For the text-containing cell, return its midpoint in (x, y) coordinate format. 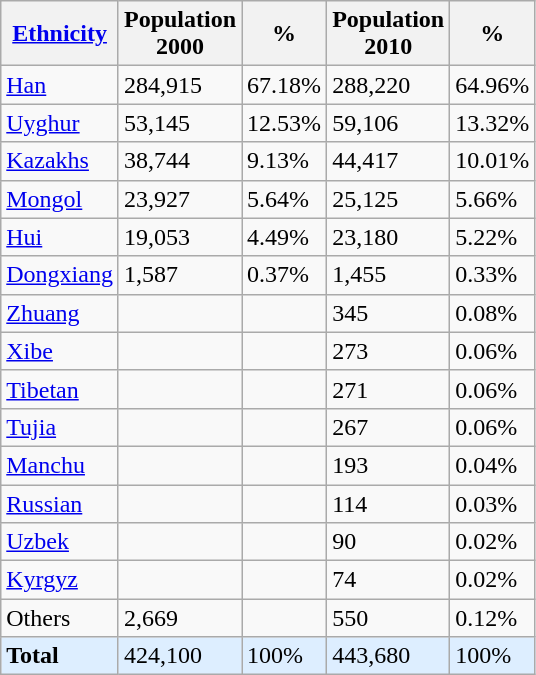
Hui (60, 237)
64.96% (492, 85)
13.32% (492, 123)
0.04% (492, 465)
12.53% (284, 123)
0.08% (492, 313)
Uzbek (60, 542)
9.13% (284, 161)
Mongol (60, 199)
23,180 (388, 237)
74 (388, 580)
Population2000 (180, 34)
288,220 (388, 85)
114 (388, 503)
Ethnicity (60, 34)
Kazakhs (60, 161)
53,145 (180, 123)
25,125 (388, 199)
Kyrgyz (60, 580)
Tibetan (60, 389)
38,744 (180, 161)
10.01% (492, 161)
19,053 (180, 237)
1,455 (388, 275)
0.12% (492, 618)
Manchu (60, 465)
5.22% (492, 237)
443,680 (388, 656)
345 (388, 313)
Zhuang (60, 313)
67.18% (284, 85)
424,100 (180, 656)
Uyghur (60, 123)
5.64% (284, 199)
Dongxiang (60, 275)
1,587 (180, 275)
Xibe (60, 351)
Tujia (60, 427)
284,915 (180, 85)
Population2010 (388, 34)
90 (388, 542)
59,106 (388, 123)
550 (388, 618)
2,669 (180, 618)
0.33% (492, 275)
5.66% (492, 199)
267 (388, 427)
44,417 (388, 161)
271 (388, 389)
23,927 (180, 199)
Han (60, 85)
193 (388, 465)
Total (60, 656)
273 (388, 351)
4.49% (284, 237)
Russian (60, 503)
0.37% (284, 275)
0.03% (492, 503)
Others (60, 618)
